Output the (X, Y) coordinate of the center of the cell containing the given text.  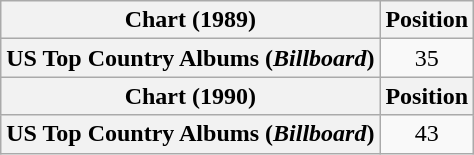
Chart (1989) (190, 20)
43 (427, 134)
Chart (1990) (190, 96)
35 (427, 58)
